Locate the cell with the specified text and output its (x, y) center coordinate. 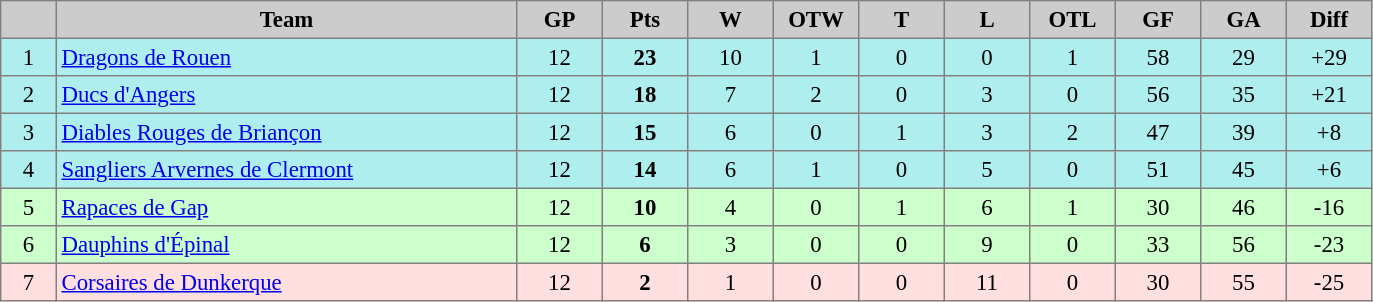
Sangliers Arvernes de Clermont (286, 170)
11 (987, 282)
23 (645, 57)
GA (1244, 20)
18 (645, 95)
T (902, 20)
OTL (1073, 20)
15 (645, 132)
45 (1244, 170)
-23 (1329, 245)
-25 (1329, 282)
GP (560, 20)
Ducs d'Angers (286, 95)
39 (1244, 132)
+6 (1329, 170)
-16 (1329, 207)
29 (1244, 57)
14 (645, 170)
35 (1244, 95)
Corsaires de Dunkerque (286, 282)
51 (1158, 170)
33 (1158, 245)
9 (987, 245)
OTW (816, 20)
46 (1244, 207)
Pts (645, 20)
+29 (1329, 57)
W (731, 20)
Diff (1329, 20)
55 (1244, 282)
Team (286, 20)
Dauphins d'Épinal (286, 245)
+8 (1329, 132)
+21 (1329, 95)
L (987, 20)
GF (1158, 20)
58 (1158, 57)
Dragons de Rouen (286, 57)
Rapaces de Gap (286, 207)
47 (1158, 132)
Diables Rouges de Briançon (286, 132)
